Scan for the cell matching the given text and deliver its [X, Y] coordinate at center. 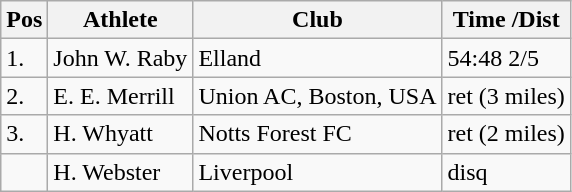
Club [318, 20]
H. Webster [120, 172]
Liverpool [318, 172]
Pos [24, 20]
John W. Raby [120, 58]
2. [24, 96]
Athlete [120, 20]
1. [24, 58]
ret (3 miles) [506, 96]
54:48 2/5 [506, 58]
Union AC, Boston, USA [318, 96]
3. [24, 134]
Time /Dist [506, 20]
ret (2 miles) [506, 134]
Elland [318, 58]
H. Whyatt [120, 134]
E. E. Merrill [120, 96]
disq [506, 172]
Notts Forest FC [318, 134]
